Locate the cell with the specified text and output its [x, y] center coordinate. 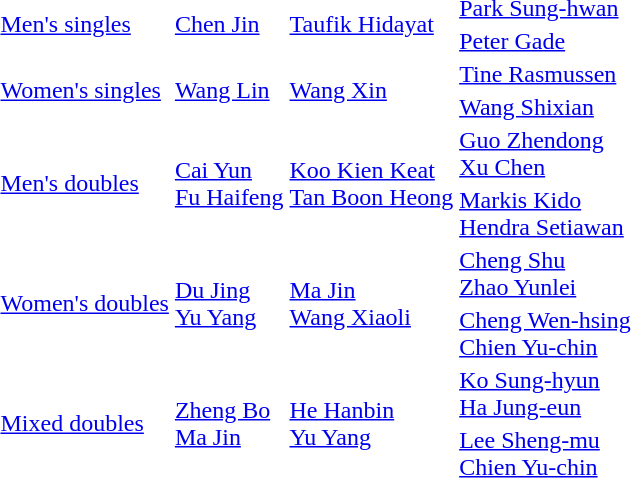
Cai Yun Fu Haifeng [229, 184]
Du Jing Yu Yang [229, 304]
Wang Lin [229, 90]
Wang Xin [372, 90]
Ma Jin Wang Xiaoli [372, 304]
Koo Kien Keat Tan Boon Heong [372, 184]
